Capture the cell that displays the provided text and extract its (x, y) central coordinate. 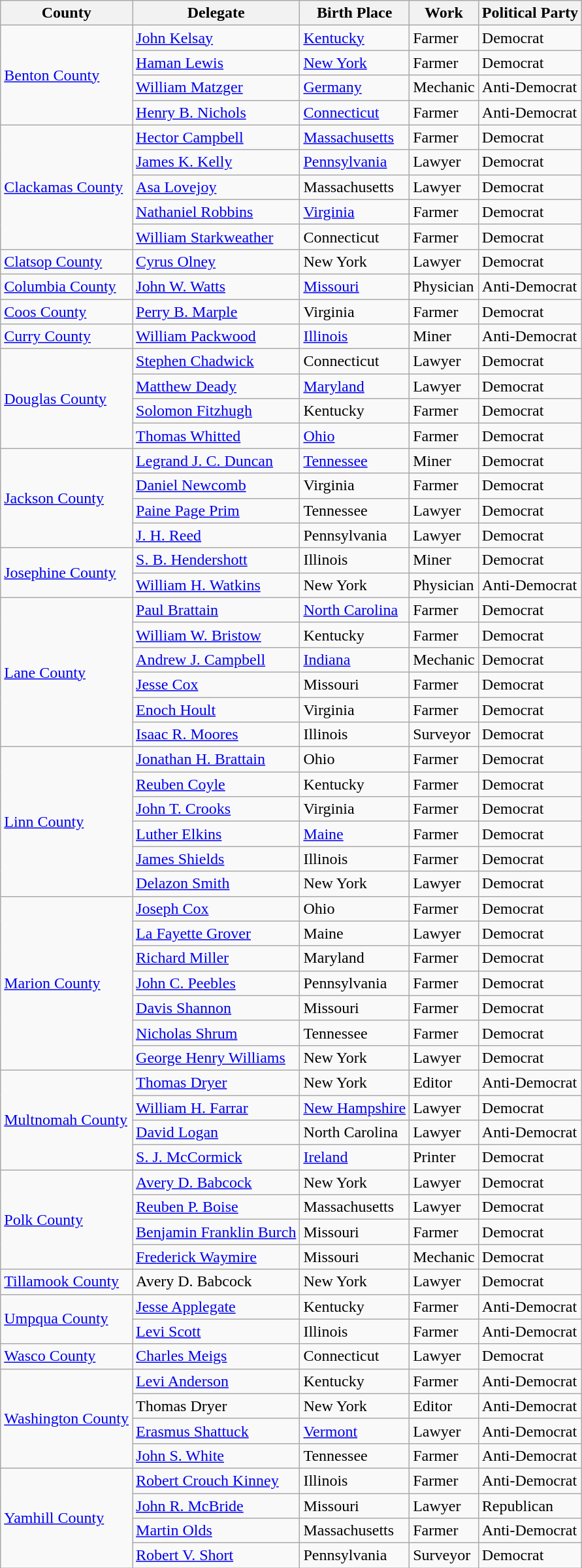
Robert Crouch Kinney (216, 1480)
Richard Miller (216, 958)
Columbia County (67, 286)
Charles Meigs (216, 1356)
Hector Campbell (216, 137)
Vermont (355, 1431)
Paul Brattain (216, 610)
Republican (530, 1505)
Yamhill County (67, 1518)
David Logan (216, 1133)
La Fayette Grover (216, 933)
Linn County (67, 822)
Clatsop County (67, 261)
J. H. Reed (216, 535)
Haman Lewis (216, 63)
John T. Crooks (216, 809)
John C. Peebles (216, 983)
Levi Anderson (216, 1381)
Andrew J. Campbell (216, 659)
Indiana (355, 659)
Birth Place (355, 13)
Asa Lovejoy (216, 187)
Matthew Deady (216, 386)
Erasmus Shattuck (216, 1431)
John R. McBride (216, 1505)
James K. Kelly (216, 162)
Clackamas County (67, 187)
Jesse Applegate (216, 1307)
Robert V. Short (216, 1556)
Davis Shannon (216, 1008)
Nathaniel Robbins (216, 212)
Thomas Whitted (216, 436)
Reuben Coyle (216, 784)
Martin Olds (216, 1531)
William H. Watkins (216, 585)
Jesse Cox (216, 684)
Tillamook County (67, 1282)
County (67, 13)
Legrand J. C. Duncan (216, 461)
Henry B. Nichols (216, 112)
Marion County (67, 983)
Enoch Hoult (216, 709)
George Henry Williams (216, 1058)
Benton County (67, 75)
Printer (444, 1158)
Nicholas Shrum (216, 1033)
Josephine County (67, 573)
Cyrus Olney (216, 261)
S. J. McCormick (216, 1158)
John S. White (216, 1456)
William H. Farrar (216, 1108)
John Kelsay (216, 38)
Delazon Smith (216, 884)
John W. Watts (216, 286)
Coos County (67, 312)
Joseph Cox (216, 909)
Benjamin Franklin Burch (216, 1232)
Reuben P. Boise (216, 1207)
Polk County (67, 1220)
William Packwood (216, 337)
Jackson County (67, 498)
Levi Scott (216, 1331)
Perry B. Marple (216, 312)
Work (444, 13)
Solomon Fitzhugh (216, 411)
William Starkweather (216, 237)
Frederick Waymire (216, 1257)
Luther Elkins (216, 834)
Stephen Chadwick (216, 361)
Washington County (67, 1418)
Germany (355, 88)
Jonathan H. Brattain (216, 759)
Paine Page Prim (216, 510)
William W. Bristow (216, 635)
Douglas County (67, 399)
Ireland (355, 1158)
New Hampshire (355, 1108)
Wasco County (67, 1356)
Daniel Newcomb (216, 486)
Isaac R. Moores (216, 735)
S. B. Hendershott (216, 560)
Umpqua County (67, 1319)
Lane County (67, 672)
James Shields (216, 859)
Delegate (216, 13)
William Matzger (216, 88)
Curry County (67, 337)
Multnomah County (67, 1120)
Political Party (530, 13)
